Return [x, y] of the center of cell containing provided text 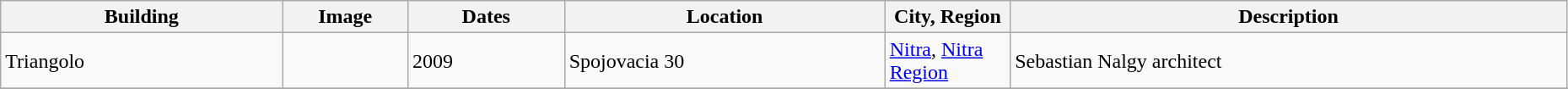
Location [725, 17]
Nitra, Nitra Region [948, 61]
2009 [486, 61]
Triangolo [142, 61]
Building [142, 17]
Dates [486, 17]
Sebastian Nalgy architect [1289, 61]
Description [1289, 17]
City, Region [948, 17]
Image [346, 17]
Spojovacia 30 [725, 61]
